Capture the cell that displays the provided text and extract its [X, Y] central coordinate. 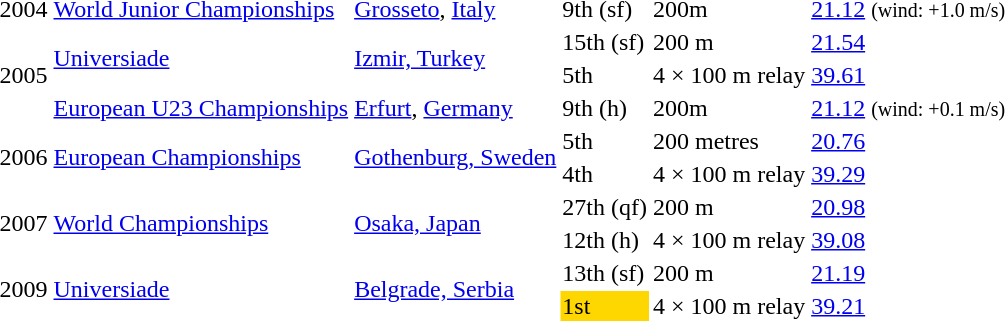
European Championships [201, 158]
European U23 Championships [201, 108]
Gothenburg, Sweden [456, 158]
12th (h) [605, 240]
200 metres [728, 141]
Izmir, Turkey [456, 58]
Osaka, Japan [456, 224]
4th [605, 174]
Erfurt, Germany [456, 108]
9th (h) [605, 108]
200m [728, 108]
15th (sf) [605, 42]
World Championships [201, 224]
13th (sf) [605, 273]
27th (qf) [605, 207]
1st [605, 306]
Belgrade, Serbia [456, 290]
